For the text-containing cell, return its midpoint in [X, Y] coordinate format. 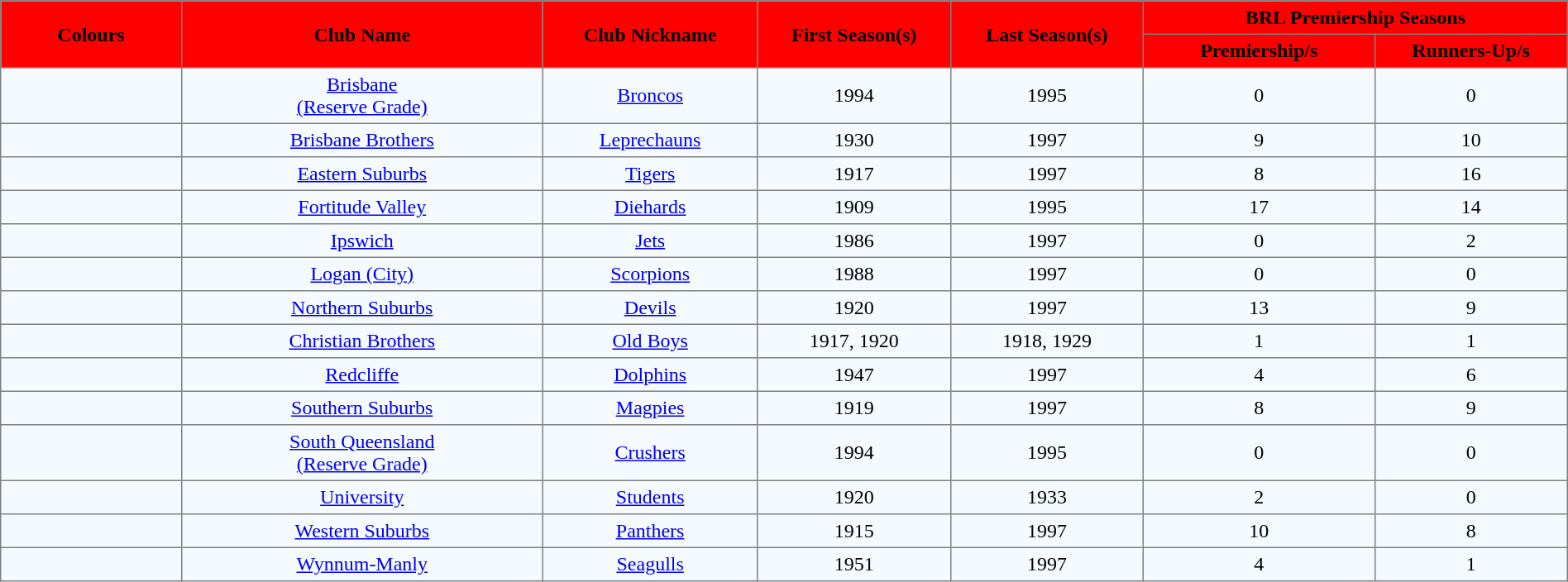
Western Suburbs [362, 531]
Crushers [650, 453]
1986 [853, 241]
Club Name [362, 35]
Club Nickname [650, 35]
Last Season(s) [1047, 35]
Christian Brothers [362, 341]
Logan (City) [362, 274]
Jets [650, 241]
14 [1470, 207]
1951 [853, 564]
1988 [853, 274]
13 [1259, 308]
1918, 1929 [1047, 341]
Old Boys [650, 341]
1915 [853, 531]
BRL Premiership Seasons [1356, 17]
South Queensland(Reserve Grade) [362, 453]
First Season(s) [853, 35]
Dolphins [650, 374]
Devils [650, 308]
Wynnum-Manly [362, 564]
Runners-Up/s [1470, 50]
Scorpions [650, 274]
1930 [853, 140]
6 [1470, 374]
Magpies [650, 408]
1917, 1920 [853, 341]
Leprechauns [650, 140]
Diehards [650, 207]
Premiership/s [1259, 50]
Northern Suburbs [362, 308]
Eastern Suburbs [362, 174]
Colours [91, 35]
Brisbane Brothers [362, 140]
1917 [853, 174]
Redcliffe [362, 374]
Students [650, 497]
1947 [853, 374]
Seagulls [650, 564]
Tigers [650, 174]
17 [1259, 207]
Ipswich [362, 241]
Fortitude Valley [362, 207]
Southern Suburbs [362, 408]
1919 [853, 408]
Broncos [650, 96]
16 [1470, 174]
Panthers [650, 531]
University [362, 497]
Brisbane(Reserve Grade) [362, 96]
1933 [1047, 497]
1909 [853, 207]
